Determine the [x, y] coordinate at the center of the cell enclosing the given text.  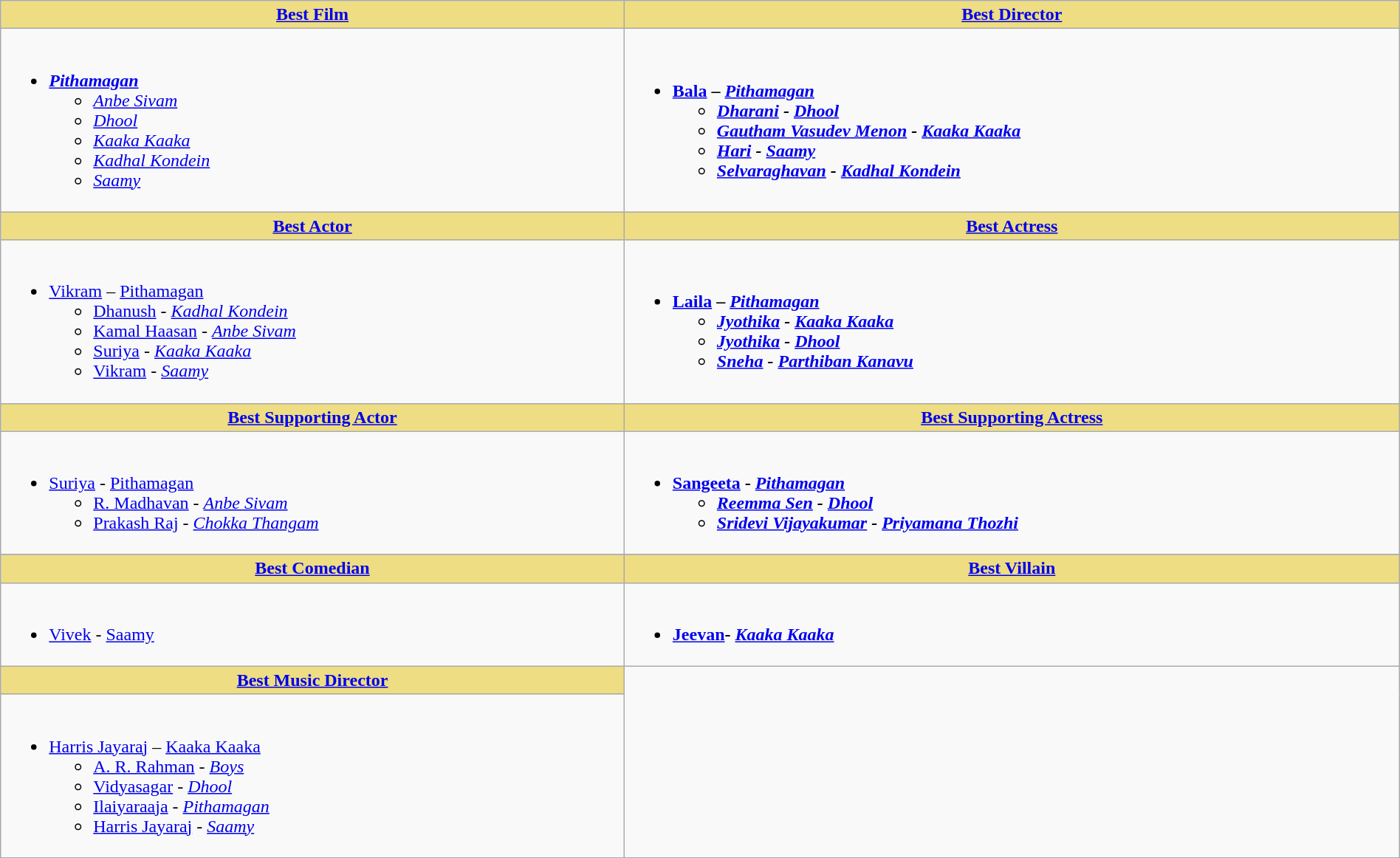
Jeevan- Kaaka Kaaka [1012, 625]
Best Actress [1012, 226]
Best Director [1012, 15]
Best Supporting Actress [1012, 417]
Best Film [313, 15]
Vivek - Saamy [313, 625]
Best Music Director [313, 680]
Best Supporting Actor [313, 417]
Best Villain [1012, 569]
Best Comedian [313, 569]
Vikram – PithamaganDhanush - Kadhal KondeinKamal Haasan - Anbe SivamSuriya - Kaaka KaakaVikram - Saamy [313, 322]
Harris Jayaraj – Kaaka KaakaA. R. Rahman - BoysVidyasagar - DhoolIlaiyaraaja - PithamaganHarris Jayaraj - Saamy [313, 775]
PithamaganAnbe SivamDhoolKaaka KaakaKadhal KondeinSaamy [313, 120]
Laila – PithamaganJyothika - Kaaka KaakaJyothika - DhoolSneha - Parthiban Kanavu [1012, 322]
Best Actor [313, 226]
Sangeeta - PithamaganReemma Sen - DhoolSridevi Vijayakumar - Priyamana Thozhi [1012, 493]
Bala – PithamaganDharani - DhoolGautham Vasudev Menon - Kaaka KaakaHari - SaamySelvaraghavan - Kadhal Kondein [1012, 120]
Suriya - PithamaganR. Madhavan - Anbe SivamPrakash Raj - Chokka Thangam [313, 493]
